Provide the [X, Y] coordinate of the cell's center where the given text is located.  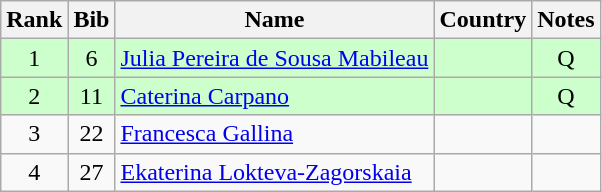
Rank [34, 20]
11 [92, 96]
Caterina Carpano [274, 96]
Francesca Gallina [274, 134]
4 [34, 172]
Ekaterina Lokteva-Zagorskaia [274, 172]
2 [34, 96]
Country [483, 20]
Notes [566, 20]
1 [34, 58]
27 [92, 172]
22 [92, 134]
6 [92, 58]
Name [274, 20]
Bib [92, 20]
3 [34, 134]
Julia Pereira de Sousa Mabileau [274, 58]
